Extract the [X, Y] coordinate from the center of the cell holding the provided text.  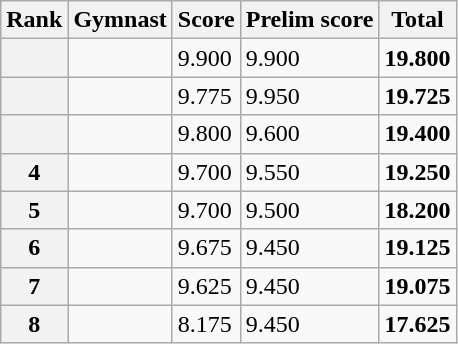
18.200 [418, 210]
8.175 [206, 324]
Total [418, 20]
19.725 [418, 96]
Gymnast [120, 20]
Prelim score [310, 20]
19.075 [418, 286]
9.800 [206, 134]
Score [206, 20]
19.800 [418, 58]
17.625 [418, 324]
9.950 [310, 96]
4 [34, 172]
9.675 [206, 248]
7 [34, 286]
19.125 [418, 248]
9.550 [310, 172]
5 [34, 210]
6 [34, 248]
9.625 [206, 286]
9.500 [310, 210]
9.775 [206, 96]
Rank [34, 20]
9.600 [310, 134]
19.400 [418, 134]
8 [34, 324]
19.250 [418, 172]
